Output the (x, y) coordinate of the center of the cell containing the given text.  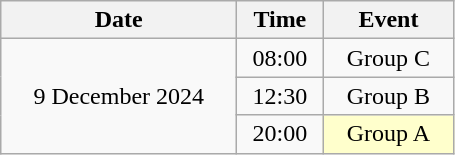
9 December 2024 (119, 96)
20:00 (280, 134)
Date (119, 20)
Event (388, 20)
08:00 (280, 58)
Group A (388, 134)
Group C (388, 58)
12:30 (280, 96)
Time (280, 20)
Group B (388, 96)
